Provide the (X, Y) coordinate of the cell's center where the given text is located.  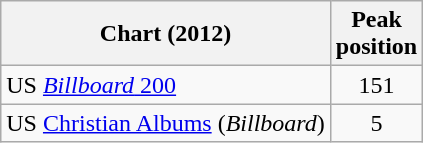
5 (376, 123)
Peakposition (376, 34)
US Billboard 200 (166, 85)
US Christian Albums (Billboard) (166, 123)
Chart (2012) (166, 34)
151 (376, 85)
